Search for the cell housing the specified text and yield its (X, Y) center coordinate. 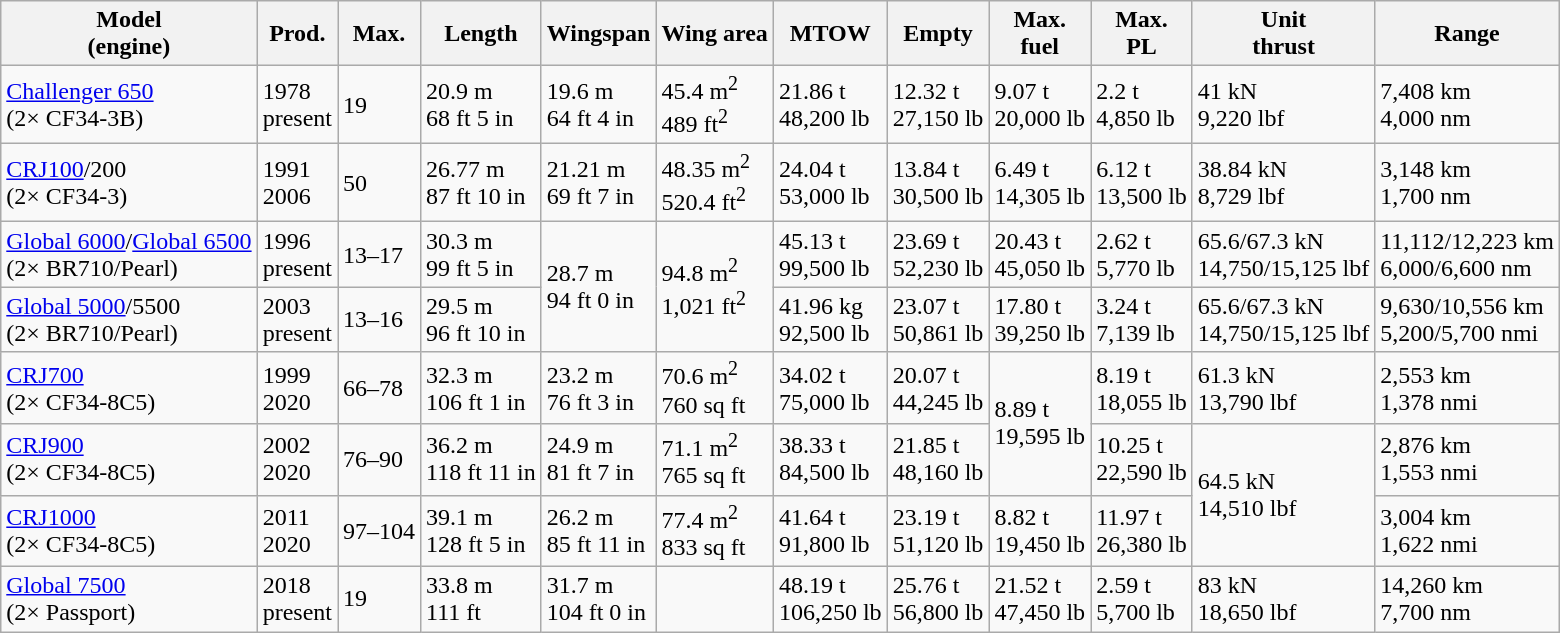
66–78 (380, 388)
3,148 km1,700 nm (1468, 183)
41.64 t91,800 lb (830, 531)
33.8 m111 ft (482, 600)
61.3 kN13,790 lbf (1283, 388)
19912006 (297, 183)
25.76 t56,800 lb (938, 600)
20.43 t45,050 lb (1040, 254)
76–90 (380, 460)
19992020 (297, 388)
2,876 km1,553 nmi (1468, 460)
50 (380, 183)
2,553 km1,378 nmi (1468, 388)
6.12 t13,500 lb (1142, 183)
29.5 m96 ft 10 in (482, 320)
6.49 t14,305 lb (1040, 183)
2.59 t5,700 lb (1142, 600)
21.85 t48,160 lb (938, 460)
41 kN9,220 lbf (1283, 105)
Global 5000/5500(2× BR710/Pearl) (129, 320)
20.07 t44,245 lb (938, 388)
Global 7500(2× Passport) (129, 600)
23.69 t52,230 lb (938, 254)
Model(engine) (129, 34)
3.24 t7,139 lb (1142, 320)
2.2 t4,850 lb (1142, 105)
CRJ1000(2× CF34-8C5) (129, 531)
21.52 t47,450 lb (1040, 600)
38.84 kN8,729 lbf (1283, 183)
24.9 m81 ft 7 in (598, 460)
48.35 m2520.4 ft2 (715, 183)
23.07 t50,861 lb (938, 320)
83 kN18,650 lbf (1283, 600)
Max. (380, 34)
14,260 km7,700 nm (1468, 600)
8.89 t19,595 lb (1040, 424)
MTOW (830, 34)
20112020 (297, 531)
41.96 kg92,500 lb (830, 320)
19.6 m64 ft 4 in (598, 105)
13–16 (380, 320)
26.2 m85 ft 11 in (598, 531)
Empty (938, 34)
Wing area (715, 34)
Max.fuel (1040, 34)
36.2 m118 ft 11 in (482, 460)
28.7 m94 ft 0 in (598, 287)
Range (1468, 34)
94.8 m21,021 ft2 (715, 287)
97–104 (380, 531)
21.86 t48,200 lb (830, 105)
Wingspan (598, 34)
2.62 t5,770 lb (1142, 254)
24.04 t53,000 lb (830, 183)
9,630/10,556 km5,200/5,700 nmi (1468, 320)
10.25 t22,590 lb (1142, 460)
CRJ100/200(2× CF34-3) (129, 183)
17.80 t39,250 lb (1040, 320)
11.97 t26,380 lb (1142, 531)
39.1 m128 ft 5 in (482, 531)
77.4 m2833 sq ft (715, 531)
Unitthrust (1283, 34)
Global 6000/Global 6500(2× BR710/Pearl) (129, 254)
CRJ700(2× CF34-8C5) (129, 388)
48.19 t106,250 lb (830, 600)
32.3 m106 ft 1 in (482, 388)
2018present (297, 600)
12.32 t27,150 lb (938, 105)
8.82 t19,450 lb (1040, 531)
23.2 m76 ft 3 in (598, 388)
26.77 m87 ft 10 in (482, 183)
38.33 t84,500 lb (830, 460)
45.4 m2489 ft2 (715, 105)
31.7 m104 ft 0 in (598, 600)
21.21 m69 ft 7 in (598, 183)
20022020 (297, 460)
2003present (297, 320)
34.02 t75,000 lb (830, 388)
20.9 m68 ft 5 in (482, 105)
45.13 t99,500 lb (830, 254)
70.6 m2760 sq ft (715, 388)
64.5 kN14,510 lbf (1283, 496)
1996present (297, 254)
Max.PL (1142, 34)
Prod. (297, 34)
CRJ900(2× CF34-8C5) (129, 460)
9.07 t20,000 lb (1040, 105)
30.3 m99 ft 5 in (482, 254)
11,112/12,223 km6,000/6,600 nm (1468, 254)
7,408 km4,000 nm (1468, 105)
3,004 km1,622 nmi (1468, 531)
23.19 t51,120 lb (938, 531)
8.19 t18,055 lb (1142, 388)
1978present (297, 105)
13–17 (380, 254)
Challenger 650(2× CF34-3B) (129, 105)
Length (482, 34)
71.1 m2765 sq ft (715, 460)
13.84 t30,500 lb (938, 183)
